Pinpoint the cell where the given text exists, returning its (X, Y) midpoint coordinate. 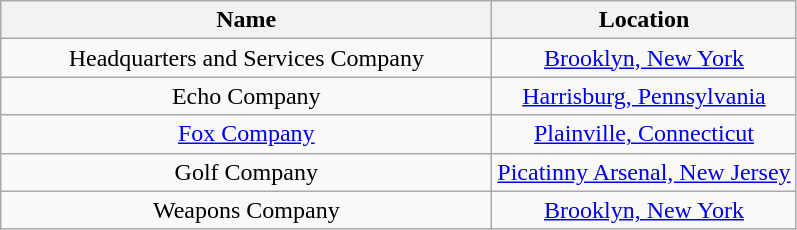
Echo Company (246, 96)
Weapons Company (246, 210)
Picatinny Arsenal, New Jersey (644, 172)
Fox Company (246, 134)
Headquarters and Services Company (246, 58)
Plainville, Connecticut (644, 134)
Harrisburg, Pennsylvania (644, 96)
Golf Company (246, 172)
Name (246, 20)
Location (644, 20)
